Output the [X, Y] coordinate of the center of the cell containing the given text.  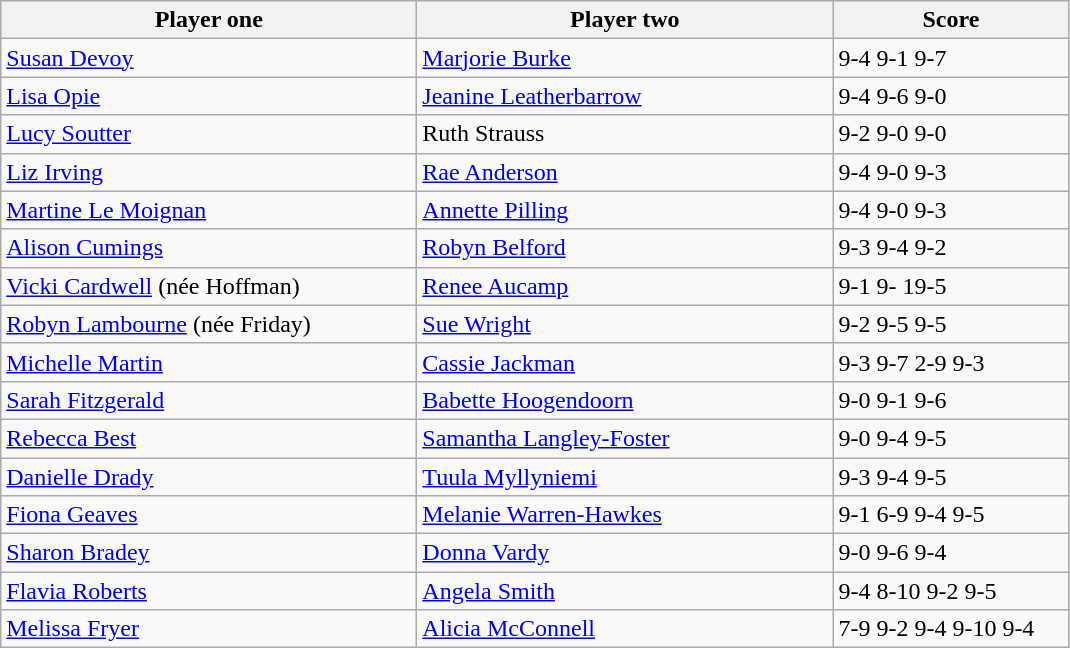
Alicia McConnell [625, 629]
Tuula Myllyniemi [625, 477]
Alison Cumings [209, 248]
Ruth Strauss [625, 134]
Melanie Warren-Hawkes [625, 515]
Lucy Soutter [209, 134]
Robyn Belford [625, 248]
7-9 9-2 9-4 9-10 9-4 [951, 629]
Cassie Jackman [625, 362]
Jeanine Leatherbarrow [625, 96]
9-0 9-4 9-5 [951, 438]
Sarah Fitzgerald [209, 400]
Liz Irving [209, 172]
Robyn Lambourne (née Friday) [209, 324]
Marjorie Burke [625, 58]
9-3 9-4 9-5 [951, 477]
Donna Vardy [625, 553]
9-4 9-1 9-7 [951, 58]
Samantha Langley-Foster [625, 438]
9-3 9-4 9-2 [951, 248]
9-2 9-5 9-5 [951, 324]
Rae Anderson [625, 172]
Lisa Opie [209, 96]
9-2 9-0 9-0 [951, 134]
9-4 9-6 9-0 [951, 96]
9-1 9- 19-5 [951, 286]
Babette Hoogendoorn [625, 400]
Martine Le Moignan [209, 210]
Flavia Roberts [209, 591]
Sue Wright [625, 324]
9-1 6-9 9-4 9-5 [951, 515]
Susan Devoy [209, 58]
Player two [625, 20]
Danielle Drady [209, 477]
9-0 9-1 9-6 [951, 400]
9-0 9-6 9-4 [951, 553]
Fiona Geaves [209, 515]
Michelle Martin [209, 362]
Rebecca Best [209, 438]
Sharon Bradey [209, 553]
Renee Aucamp [625, 286]
9-3 9-7 2-9 9-3 [951, 362]
Angela Smith [625, 591]
Score [951, 20]
Melissa Fryer [209, 629]
Vicki Cardwell (née Hoffman) [209, 286]
Player one [209, 20]
9-4 8-10 9-2 9-5 [951, 591]
Annette Pilling [625, 210]
